From the cell containing the given text, extract its center point as (x, y) coordinate. 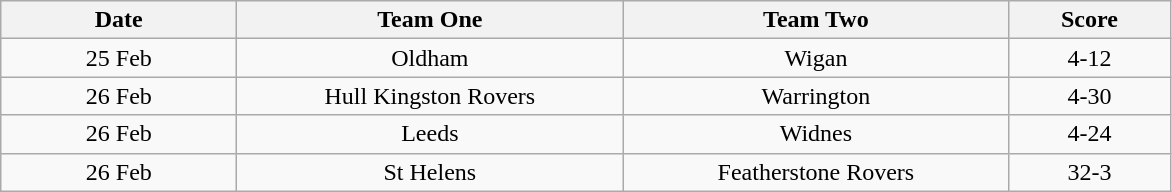
Oldham (430, 58)
Featherstone Rovers (816, 172)
Widnes (816, 134)
Team One (430, 20)
4-12 (1090, 58)
Leeds (430, 134)
4-30 (1090, 96)
32-3 (1090, 172)
Date (119, 20)
4-24 (1090, 134)
25 Feb (119, 58)
Warrington (816, 96)
Hull Kingston Rovers (430, 96)
Team Two (816, 20)
Wigan (816, 58)
St Helens (430, 172)
Score (1090, 20)
